Identify which cell holds the provided text, then report its [x, y] central coordinate. 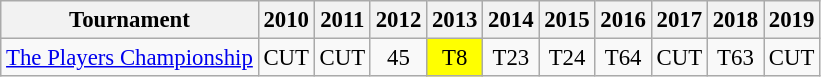
T23 [511, 58]
Tournament [130, 20]
2016 [623, 20]
2017 [679, 20]
2010 [286, 20]
T8 [455, 58]
T64 [623, 58]
2018 [735, 20]
T63 [735, 58]
2012 [398, 20]
2014 [511, 20]
The Players Championship [130, 58]
2013 [455, 20]
T24 [567, 58]
2015 [567, 20]
2011 [342, 20]
2019 [792, 20]
45 [398, 58]
